For the text-containing cell, return its midpoint in (X, Y) coordinate format. 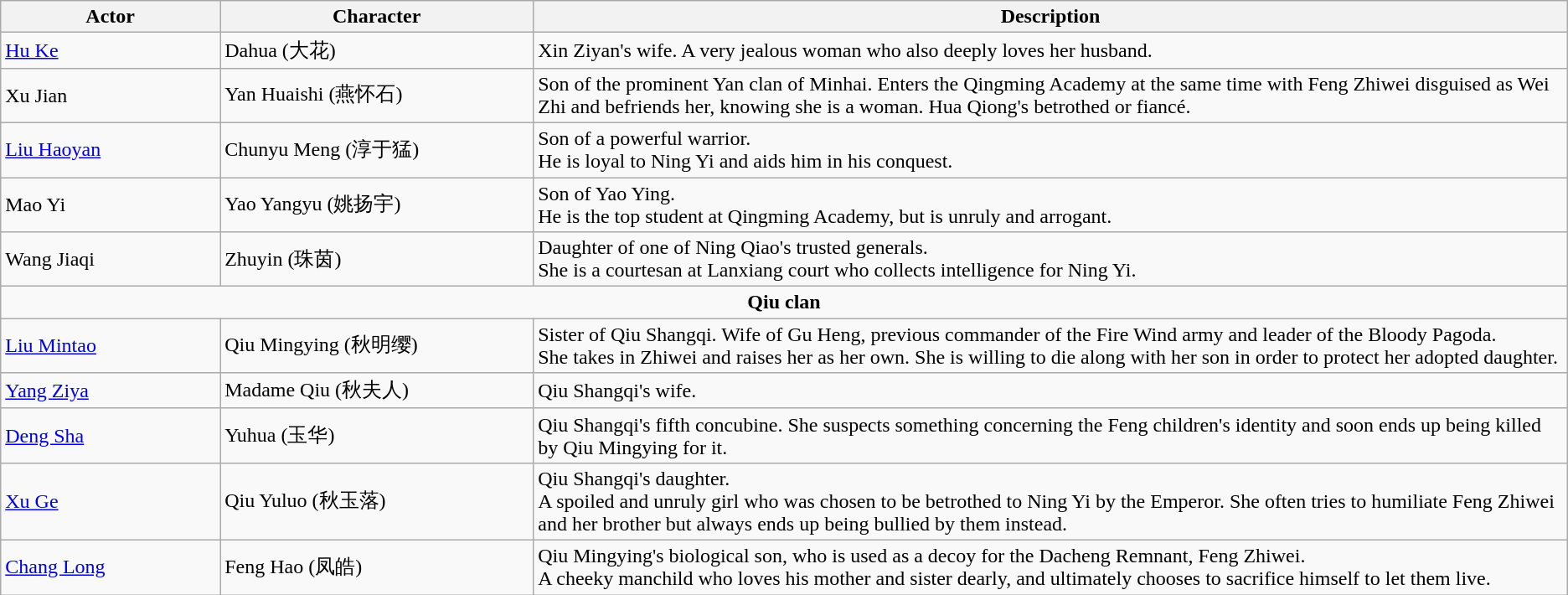
Xu Ge (111, 501)
Son of Yao Ying. He is the top student at Qingming Academy, but is unruly and arrogant. (1050, 204)
Wang Jiaqi (111, 260)
Liu Mintao (111, 345)
Dahua (大花) (377, 50)
Qiu Yuluo (秋玉落) (377, 501)
Chang Long (111, 567)
Xu Jian (111, 96)
Zhuyin (珠茵) (377, 260)
Chunyu Meng (淳于猛) (377, 149)
Feng Hao (凤皓) (377, 567)
Description (1050, 17)
Character (377, 17)
Deng Sha (111, 436)
Qiu Shangqi's fifth concubine. She suspects something concerning the Feng children's identity and soon ends up being killed by Qiu Mingying for it. (1050, 436)
Qiu Mingying (秋明缨) (377, 345)
Yuhua (玉华) (377, 436)
Hu Ke (111, 50)
Liu Haoyan (111, 149)
Yao Yangyu (姚扬宇) (377, 204)
Yan Huaishi (燕怀石) (377, 96)
Qiu clan (784, 303)
Son of a powerful warrior. He is loyal to Ning Yi and aids him in his conquest. (1050, 149)
Qiu Shangqi's wife. (1050, 391)
Xin Ziyan's wife. A very jealous woman who also deeply loves her husband. (1050, 50)
Actor (111, 17)
Daughter of one of Ning Qiao's trusted generals. She is a courtesan at Lanxiang court who collects intelligence for Ning Yi. (1050, 260)
Yang Ziya (111, 391)
Madame Qiu (秋夫人) (377, 391)
Mao Yi (111, 204)
